Capture the cell that displays the provided text and extract its [X, Y] central coordinate. 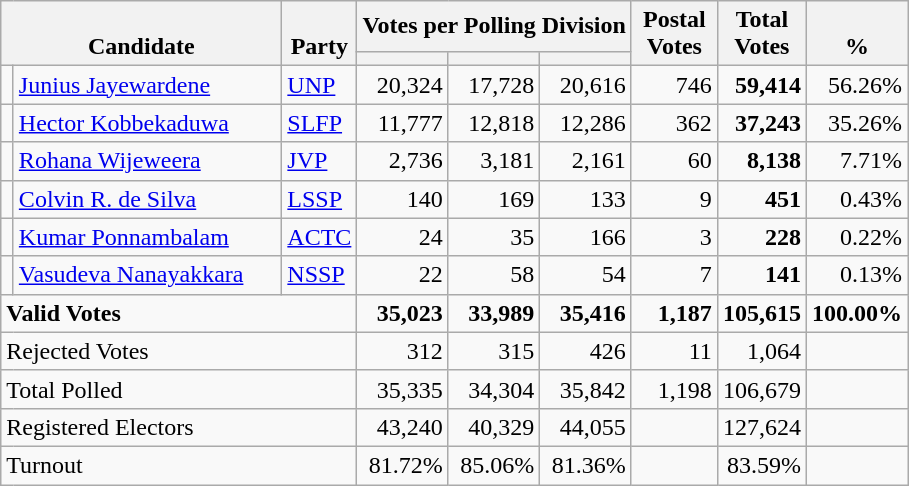
20,616 [586, 85]
Total Votes [762, 34]
11,777 [402, 123]
56.26% [856, 85]
ACTC [320, 237]
35.26% [856, 123]
1,064 [762, 351]
Candidate [142, 34]
44,055 [586, 427]
Registered Electors [179, 427]
58 [494, 275]
166 [586, 237]
Party [320, 34]
133 [586, 199]
426 [586, 351]
3 [674, 237]
Colvin R. de Silva [147, 199]
Hector Kobbekaduwa [147, 123]
Valid Votes [179, 313]
Kumar Ponnambalam [147, 237]
140 [402, 199]
PostalVotes [674, 34]
Turnout [179, 465]
12,286 [586, 123]
2,736 [402, 161]
451 [762, 199]
33,989 [494, 313]
85.06% [494, 465]
35,335 [402, 389]
35,842 [586, 389]
UNP [320, 85]
Total Polled [179, 389]
141 [762, 275]
228 [762, 237]
12,818 [494, 123]
59,414 [762, 85]
169 [494, 199]
34,304 [494, 389]
7 [674, 275]
3,181 [494, 161]
22 [402, 275]
105,615 [762, 313]
43,240 [402, 427]
312 [402, 351]
315 [494, 351]
Rejected Votes [179, 351]
81.72% [402, 465]
100.00% [856, 313]
8,138 [762, 161]
40,329 [494, 427]
17,728 [494, 85]
127,624 [762, 427]
35,416 [586, 313]
0.13% [856, 275]
106,679 [762, 389]
% [856, 34]
Vasudeva Nanayakkara [147, 275]
746 [674, 85]
NSSP [320, 275]
Junius Jayewardene [147, 85]
2,161 [586, 161]
7.71% [856, 161]
0.43% [856, 199]
Votes per Polling Division [494, 26]
SLFP [320, 123]
9 [674, 199]
83.59% [762, 465]
362 [674, 123]
35,023 [402, 313]
35 [494, 237]
60 [674, 161]
11 [674, 351]
20,324 [402, 85]
LSSP [320, 199]
37,243 [762, 123]
81.36% [586, 465]
1,198 [674, 389]
0.22% [856, 237]
Rohana Wijeweera [147, 161]
24 [402, 237]
JVP [320, 161]
54 [586, 275]
1,187 [674, 313]
